From the cell containing the given text, extract its center point as [X, Y] coordinate. 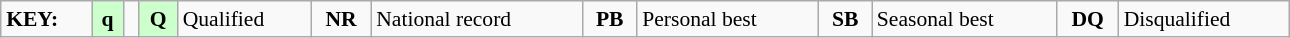
q [108, 19]
NR [341, 19]
Personal best [728, 19]
Qualified [244, 19]
SB [846, 19]
PB [610, 19]
DQ [1088, 19]
Disqualified [1204, 19]
Q [158, 19]
National record [476, 19]
KEY: [46, 19]
Seasonal best [964, 19]
